Scan for the cell matching the given text and deliver its (X, Y) coordinate at center. 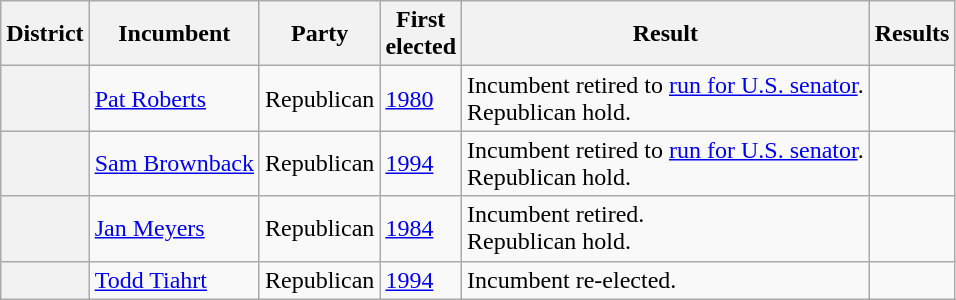
1980 (421, 98)
Jan Meyers (174, 228)
Todd Tiahrt (174, 280)
Incumbent (174, 34)
Party (319, 34)
Results (912, 34)
District (45, 34)
Pat Roberts (174, 98)
Firstelected (421, 34)
Result (666, 34)
1984 (421, 228)
Incumbent re-elected. (666, 280)
Incumbent retired.Republican hold. (666, 228)
Sam Brownback (174, 164)
